Find where the given text appears and provide that cell's center as [X, Y] coordinate. 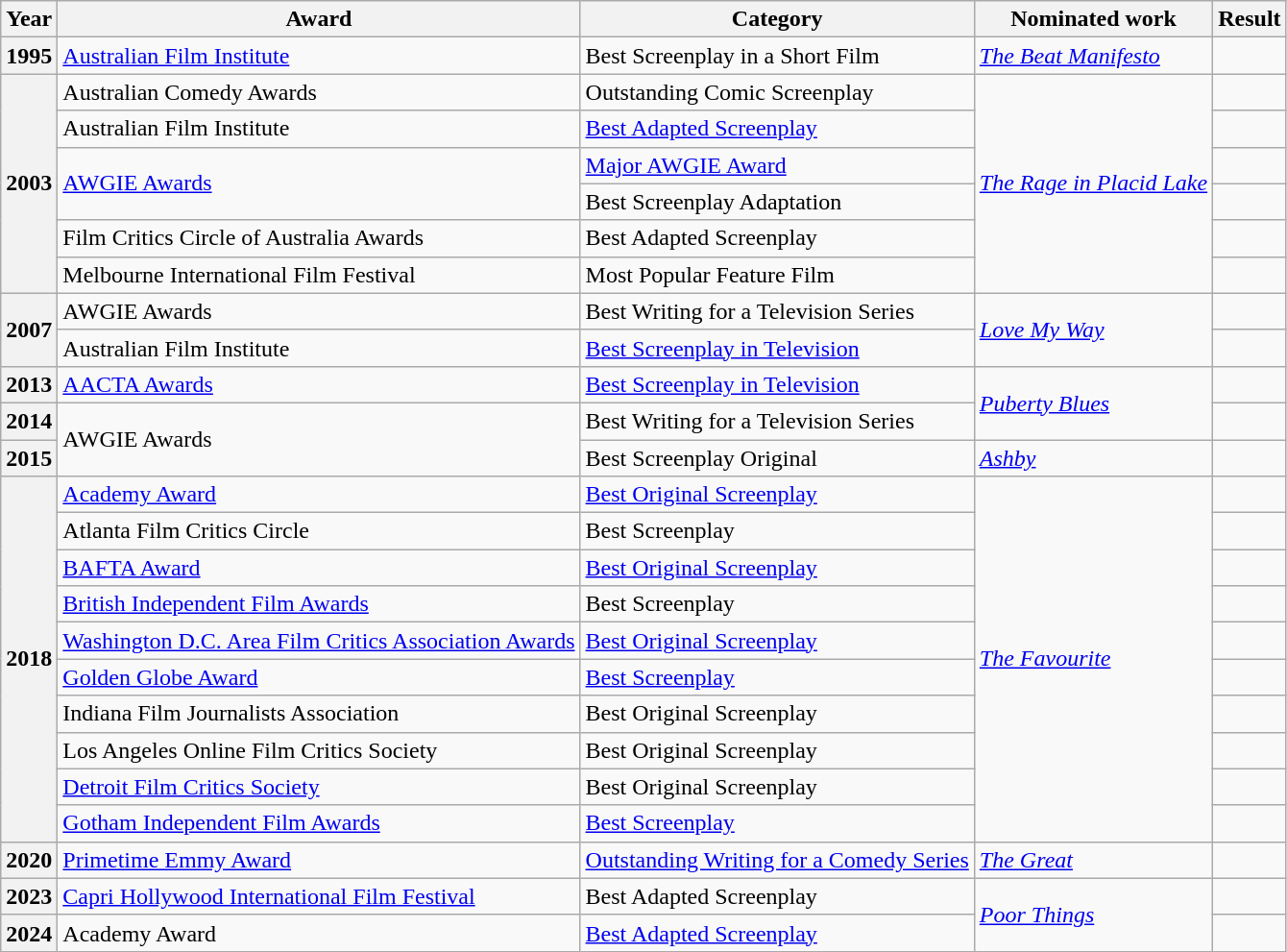
Year [29, 19]
Poor Things [1093, 915]
Best Screenplay Adaptation [777, 202]
Primetime Emmy Award [319, 860]
Major AWGIE Award [777, 165]
Award [319, 19]
Outstanding Comic Screenplay [777, 92]
2014 [29, 421]
Los Angeles Online Film Critics Society [319, 750]
BAFTA Award [319, 568]
Ashby [1093, 458]
Melbourne International Film Festival [319, 275]
2003 [29, 183]
2018 [29, 659]
Gotham Independent Film Awards [319, 823]
Best Screenplay in a Short Film [777, 56]
The Beat Manifesto [1093, 56]
AACTA Awards [319, 384]
Capri Hollywood International Film Festival [319, 896]
Puberty Blues [1093, 403]
Best Screenplay Original [777, 458]
Outstanding Writing for a Comedy Series [777, 860]
Australian Comedy Awards [319, 92]
Film Critics Circle of Australia Awards [319, 238]
2013 [29, 384]
The Great [1093, 860]
Most Popular Feature Film [777, 275]
Love My Way [1093, 330]
Washington D.C. Area Film Critics Association Awards [319, 641]
British Independent Film Awards [319, 604]
2024 [29, 933]
2020 [29, 860]
2015 [29, 458]
The Favourite [1093, 659]
Indiana Film Journalists Association [319, 714]
2023 [29, 896]
Golden Globe Award [319, 677]
Detroit Film Critics Society [319, 787]
Result [1250, 19]
2007 [29, 330]
Atlanta Film Critics Circle [319, 531]
Nominated work [1093, 19]
The Rage in Placid Lake [1093, 183]
1995 [29, 56]
Category [777, 19]
